Return the [x, y] coordinate for the center point of the cell that contains the specified text.  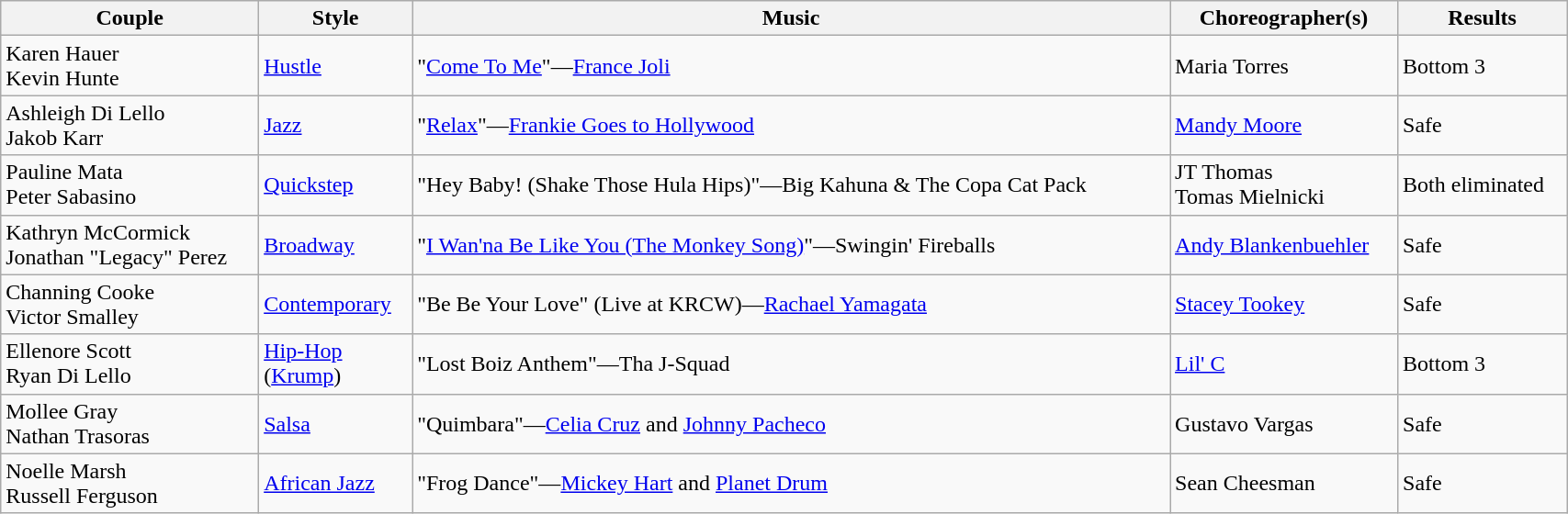
Karen HauerKevin Hunte [130, 66]
"I Wan'na Be Like You (The Monkey Song)"—Swingin' Fireballs [792, 244]
JT ThomasTomas Mielnicki [1284, 185]
Sean Cheesman [1284, 483]
Hip-Hop(Krump) [336, 363]
Couple [130, 18]
Both eliminated [1483, 185]
Music [792, 18]
Style [336, 18]
Contemporary [336, 305]
"Relax"—Frankie Goes to Hollywood [792, 125]
Broadway [336, 244]
African Jazz [336, 483]
Gustavo Vargas [1284, 424]
"Come To Me"—France Joli [792, 66]
Jazz [336, 125]
Stacey Tookey [1284, 305]
Kathryn McCormickJonathan "Legacy" Perez [130, 244]
Andy Blankenbuehler [1284, 244]
Quickstep [336, 185]
"Be Be Your Love" (Live at KRCW)—Rachael Yamagata [792, 305]
Pauline MataPeter Sabasino [130, 185]
Noelle MarshRussell Ferguson [130, 483]
Maria Torres [1284, 66]
Mandy Moore [1284, 125]
"Lost Boiz Anthem"—Tha J-Squad [792, 363]
Results [1483, 18]
Salsa [336, 424]
Choreographer(s) [1284, 18]
Ellenore ScottRyan Di Lello [130, 363]
Channing CookeVictor Smalley [130, 305]
Hustle [336, 66]
"Quimbara"—Celia Cruz and Johnny Pacheco [792, 424]
Ashleigh Di LelloJakob Karr [130, 125]
Lil' C [1284, 363]
Mollee GrayNathan Trasoras [130, 424]
"Hey Baby! (Shake Those Hula Hips)"—Big Kahuna & The Copa Cat Pack [792, 185]
"Frog Dance"—Mickey Hart and Planet Drum [792, 483]
